Provide the (X, Y) coordinate of the cell's center where the given text is located.  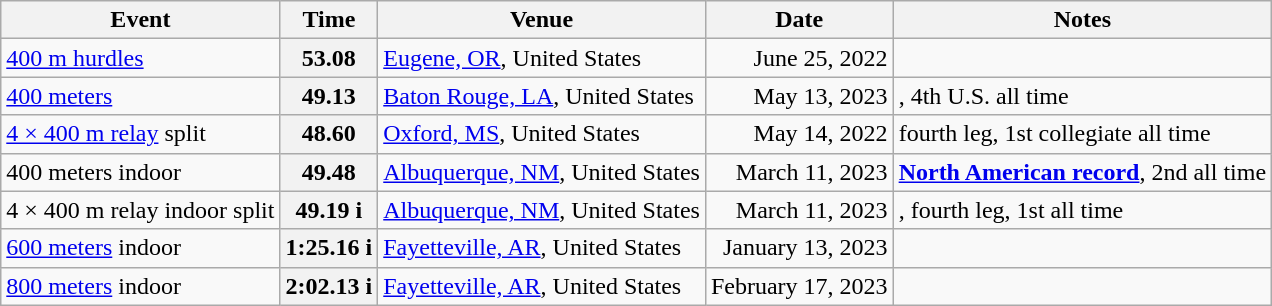
Notes (1082, 20)
49.13 (329, 96)
Baton Rouge, LA, United States (542, 96)
400 m hurdles (140, 58)
400 meters (140, 96)
Event (140, 20)
48.60 (329, 134)
January 13, 2023 (799, 248)
1:25.16 i (329, 248)
Eugene, OR, United States (542, 58)
May 13, 2023 (799, 96)
February 17, 2023 (799, 286)
4 × 400 m relay split (140, 134)
, fourth leg, 1st all time (1082, 210)
Venue (542, 20)
400 meters indoor (140, 172)
, 4th U.S. all time (1082, 96)
North American record, 2nd all time (1082, 172)
Date (799, 20)
53.08 (329, 58)
fourth leg, 1st collegiate all time (1082, 134)
600 meters indoor (140, 248)
800 meters indoor (140, 286)
May 14, 2022 (799, 134)
4 × 400 m relay indoor split (140, 210)
Time (329, 20)
2:02.13 i (329, 286)
49.48 (329, 172)
49.19 i (329, 210)
Oxford, MS, United States (542, 134)
June 25, 2022 (799, 58)
